Return the [X, Y] coordinate for the center point of the cell that contains the specified text.  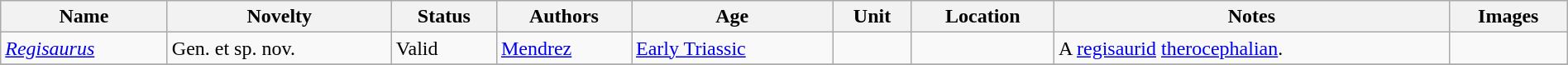
A regisaurid therocephalian. [1251, 48]
Age [733, 17]
Name [84, 17]
Location [982, 17]
Images [1508, 17]
Novelty [280, 17]
Regisaurus [84, 48]
Valid [443, 48]
Mendrez [564, 48]
Authors [564, 17]
Status [443, 17]
Notes [1251, 17]
Unit [872, 17]
Gen. et sp. nov. [280, 48]
Early Triassic [733, 48]
